Find where the given text appears and provide that cell's center as (x, y) coordinate. 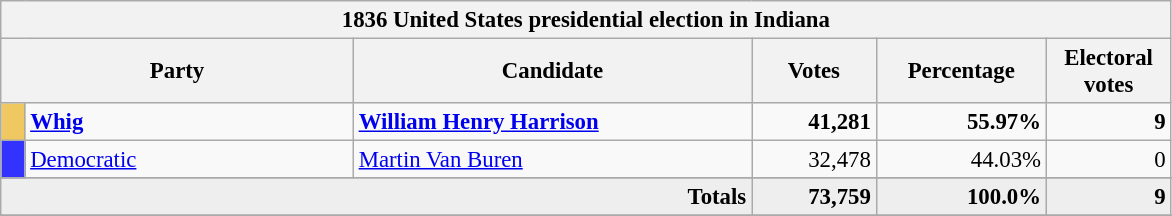
0 (1108, 160)
Party (178, 72)
41,281 (814, 122)
Electoral votes (1108, 72)
William Henry Harrison (552, 122)
Whig (189, 122)
Democratic (189, 160)
Candidate (552, 72)
55.97% (961, 122)
Totals (376, 197)
Percentage (961, 72)
Martin Van Buren (552, 160)
100.0% (961, 197)
1836 United States presidential election in Indiana (586, 20)
32,478 (814, 160)
Votes (814, 72)
44.03% (961, 160)
73,759 (814, 197)
